Detect which cell encompasses the target text, then output its [X, Y] center coordinate. 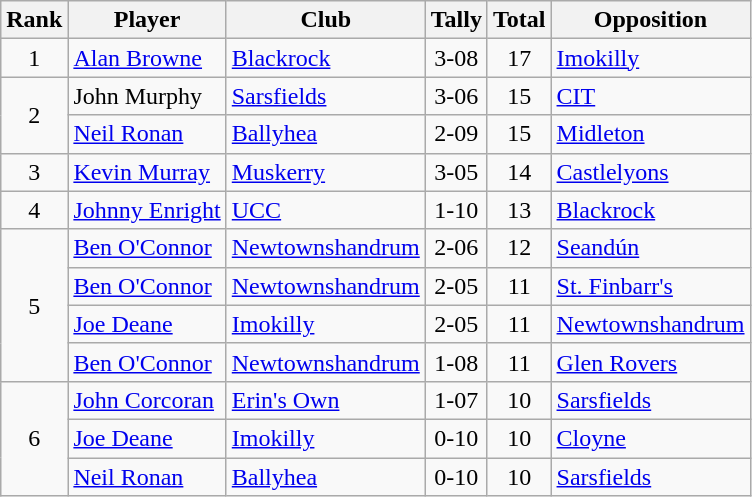
5 [34, 305]
2-09 [456, 134]
Tally [456, 20]
CIT [650, 96]
1 [34, 58]
Opposition [650, 20]
St. Finbarr's [650, 286]
Johnny Enright [147, 210]
John Corcoran [147, 400]
1-10 [456, 210]
2 [34, 115]
John Murphy [147, 96]
3-06 [456, 96]
Kevin Murray [147, 172]
17 [519, 58]
Glen Rovers [650, 362]
Midleton [650, 134]
14 [519, 172]
3-08 [456, 58]
1-07 [456, 400]
12 [519, 248]
Cloyne [650, 438]
13 [519, 210]
Castlelyons [650, 172]
4 [34, 210]
Erin's Own [326, 400]
6 [34, 438]
Muskerry [326, 172]
1-08 [456, 362]
3 [34, 172]
Seandún [650, 248]
Club [326, 20]
Total [519, 20]
3-05 [456, 172]
UCC [326, 210]
2-06 [456, 248]
Player [147, 20]
Rank [34, 20]
Alan Browne [147, 58]
